Capture the cell that displays the provided text and extract its [x, y] central coordinate. 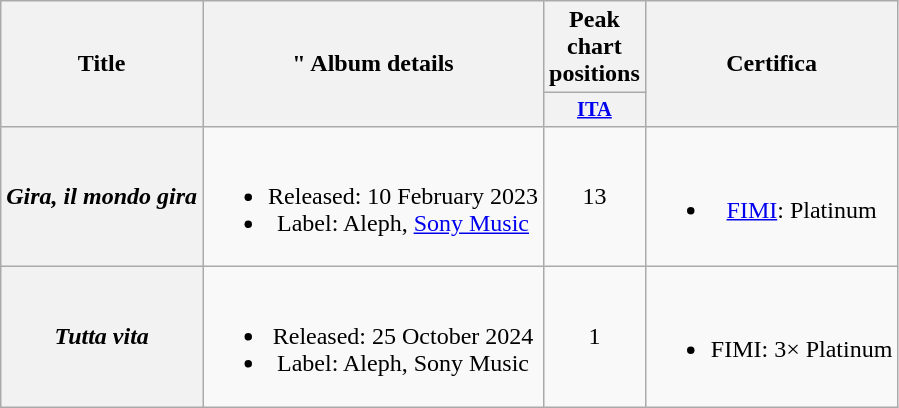
FIMI: 3× Platinum [772, 337]
Tutta vita [102, 337]
Peak chart positions [595, 47]
FIMI: Platinum [772, 196]
Released: 25 October 2024Label: Aleph, Sony Music [374, 337]
ITA [595, 110]
Gira, il mondo gira [102, 196]
" Album details [374, 64]
Certifica [772, 64]
Title [102, 64]
Released: 10 February 2023Label: Aleph, Sony Music [374, 196]
1 [595, 337]
13 [595, 196]
